Scan for the cell matching the given text and deliver its (X, Y) coordinate at center. 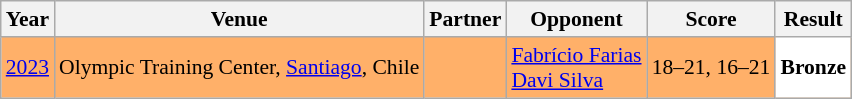
18–21, 16–21 (712, 68)
Result (813, 19)
Partner (465, 19)
Venue (239, 19)
Opponent (576, 19)
Bronze (813, 68)
Score (712, 19)
Olympic Training Center, Santiago, Chile (239, 68)
Fabrício Farias Davi Silva (576, 68)
2023 (28, 68)
Year (28, 19)
